Detect which cell encompasses the target text, then output its [x, y] center coordinate. 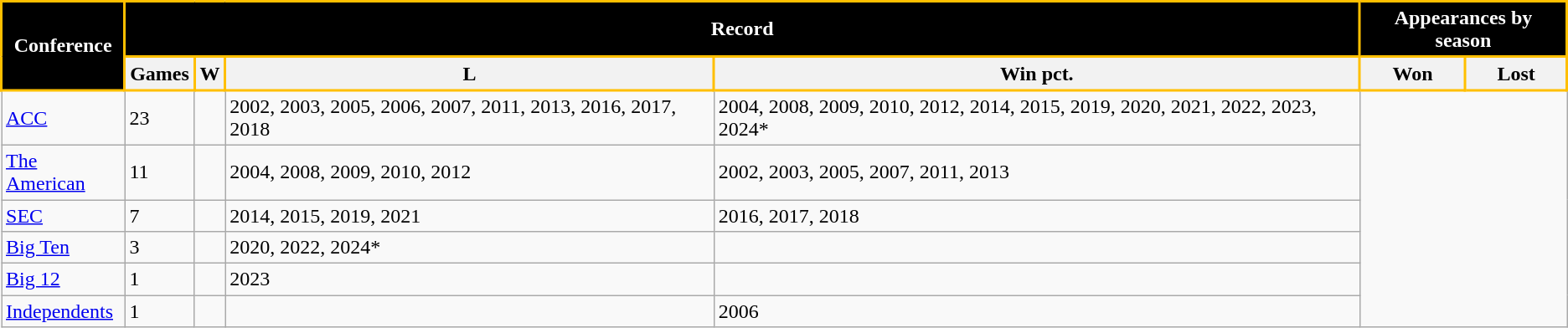
2020, 2022, 2024* [470, 248]
Conference [64, 46]
L [470, 74]
SEC [64, 215]
W [209, 74]
The American [64, 172]
2006 [1037, 311]
Independents [64, 311]
Big 12 [64, 279]
Win pct. [1037, 74]
3 [159, 248]
Big Ten [64, 248]
2002, 2003, 2005, 2006, 2007, 2011, 2013, 2016, 2017, 2018 [470, 118]
11 [159, 172]
Games [159, 74]
23 [159, 118]
Lost [1516, 74]
Record [742, 30]
2004, 2008, 2009, 2010, 2012, 2014, 2015, 2019, 2020, 2021, 2022, 2023, 2024* [1037, 118]
2002, 2003, 2005, 2007, 2011, 2013 [1037, 172]
Appearances by season [1462, 30]
2014, 2015, 2019, 2021 [470, 215]
ACC [64, 118]
2004, 2008, 2009, 2010, 2012 [470, 172]
2016, 2017, 2018 [1037, 215]
Won [1412, 74]
7 [159, 215]
2023 [470, 279]
